Pinpoint the cell where the given text exists, returning its [X, Y] midpoint coordinate. 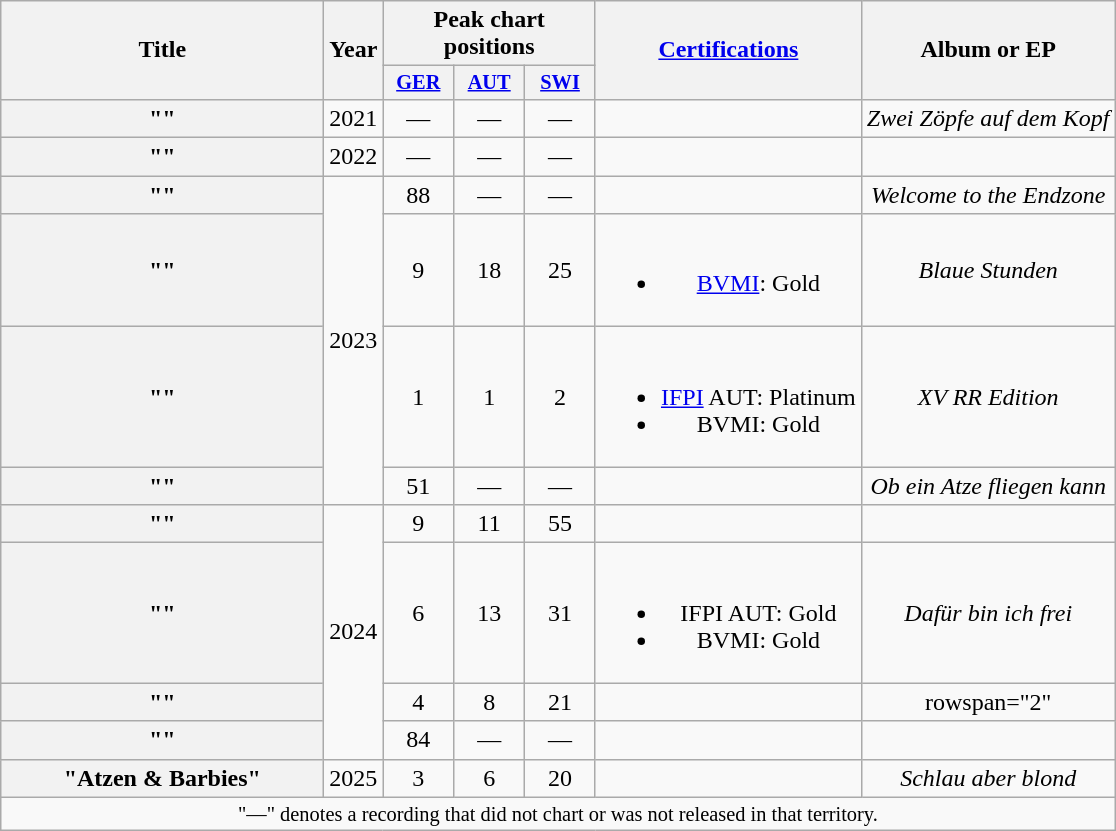
BVMI: Gold [728, 270]
18 [490, 270]
Zwei Zöpfe auf dem Kopf [988, 118]
31 [560, 613]
88 [418, 195]
"—" denotes a recording that did not chart or was not released in that territory. [558, 814]
13 [490, 613]
2023 [354, 340]
21 [560, 702]
4 [418, 702]
55 [560, 524]
84 [418, 740]
11 [490, 524]
AUT [490, 83]
XV RR Edition [988, 397]
"Atzen & Barbies" [162, 778]
Schlau aber blond [988, 778]
Album or EP [988, 50]
2 [560, 397]
Dafür bin ich frei [988, 613]
IFPI AUT: PlatinumBVMI: Gold [728, 397]
25 [560, 270]
Certifications [728, 50]
20 [560, 778]
Welcome to the Endzone [988, 195]
GER [418, 83]
SWI [560, 83]
2022 [354, 157]
Title [162, 50]
51 [418, 486]
2021 [354, 118]
Peak chart positions [490, 34]
Year [354, 50]
2025 [354, 778]
Ob ein Atze fliegen kann [988, 486]
rowspan="2" [988, 702]
3 [418, 778]
2024 [354, 632]
IFPI AUT: GoldBVMI: Gold [728, 613]
8 [490, 702]
Blaue Stunden [988, 270]
